For the text-containing cell, return its midpoint in (x, y) coordinate format. 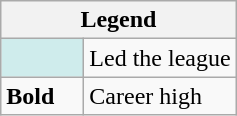
Bold (42, 96)
Career high (160, 96)
Led the league (160, 58)
Legend (118, 20)
